Scan for the cell matching the given text and deliver its (X, Y) coordinate at center. 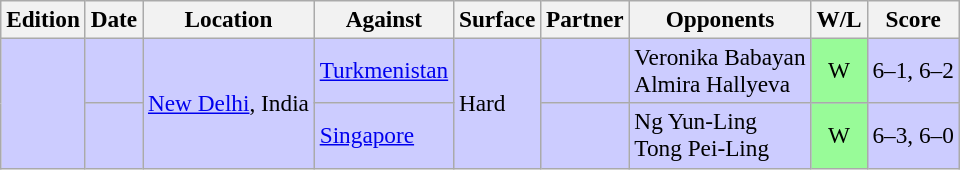
Score (913, 19)
Against (384, 19)
Ng Yun-Ling Tong Pei-Ling (720, 136)
6–3, 6–0 (913, 136)
Singapore (384, 136)
Partner (585, 19)
6–1, 6–2 (913, 70)
Edition (44, 19)
Location (229, 19)
New Delhi, India (229, 103)
Turkmenistan (384, 70)
Veronika Babayan Almira Hallyeva (720, 70)
Surface (498, 19)
Opponents (720, 19)
Hard (498, 103)
Date (114, 19)
W/L (839, 19)
